Locate the cell with the specified text and output its [x, y] center coordinate. 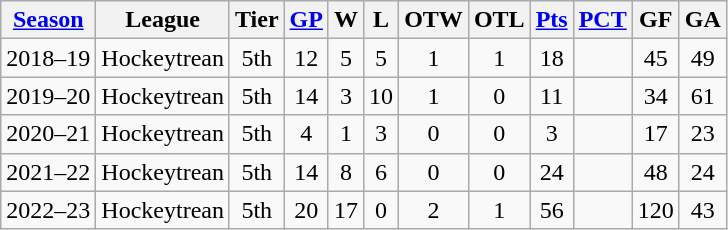
2 [434, 210]
OTW [434, 20]
GP [306, 20]
18 [552, 58]
2018–19 [48, 58]
W [346, 20]
10 [382, 96]
6 [382, 172]
34 [656, 96]
OTL [499, 20]
23 [702, 134]
48 [656, 172]
2020–21 [48, 134]
20 [306, 210]
League [163, 20]
Tier [256, 20]
45 [656, 58]
4 [306, 134]
PCT [602, 20]
GA [702, 20]
120 [656, 210]
8 [346, 172]
61 [702, 96]
43 [702, 210]
2022–23 [48, 210]
11 [552, 96]
12 [306, 58]
2019–20 [48, 96]
L [382, 20]
56 [552, 210]
Season [48, 20]
GF [656, 20]
Pts [552, 20]
49 [702, 58]
2021–22 [48, 172]
